Extract the (X, Y) coordinate from the center of the cell holding the provided text.  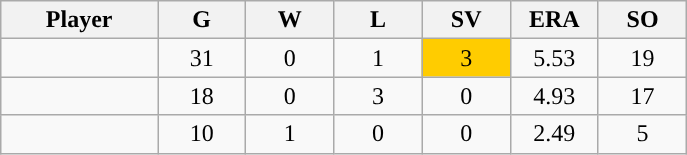
G (202, 20)
4.93 (554, 96)
SO (642, 20)
2.49 (554, 134)
ERA (554, 20)
10 (202, 134)
5 (642, 134)
18 (202, 96)
Player (80, 20)
L (378, 20)
5.53 (554, 58)
17 (642, 96)
SV (466, 20)
31 (202, 58)
W (290, 20)
19 (642, 58)
